Locate the cell with the specified text and output its [X, Y] center coordinate. 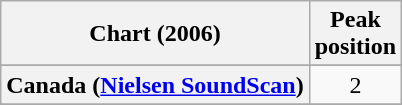
2 [355, 85]
Peakposition [355, 34]
Canada (Nielsen SoundScan) [155, 85]
Chart (2006) [155, 34]
